Pinpoint the cell where the given text exists, returning its [x, y] midpoint coordinate. 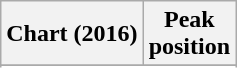
Peak position [189, 34]
Chart (2016) [72, 34]
